Scan for the cell matching the given text and deliver its [X, Y] coordinate at center. 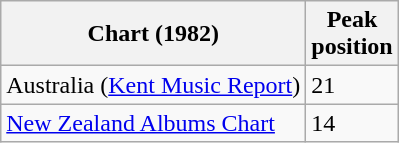
21 [352, 85]
14 [352, 123]
Australia (Kent Music Report) [154, 85]
Chart (1982) [154, 34]
New Zealand Albums Chart [154, 123]
Peakposition [352, 34]
